Provide the [X, Y] coordinate of the cell's center where the given text is located.  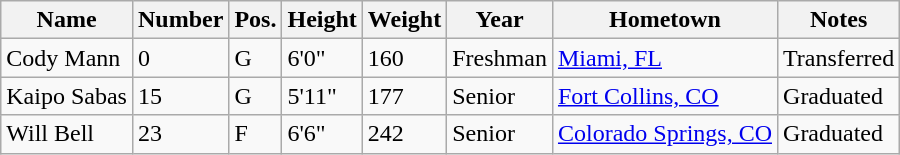
Freshman [500, 58]
Year [500, 20]
Height [322, 20]
Transferred [839, 58]
Fort Collins, CO [664, 96]
Weight [404, 20]
Kaipo Sabas [67, 96]
Pos. [256, 20]
15 [180, 96]
Will Bell [67, 134]
Cody Mann [67, 58]
5'11" [322, 96]
177 [404, 96]
23 [180, 134]
Notes [839, 20]
242 [404, 134]
Number [180, 20]
0 [180, 58]
Hometown [664, 20]
Colorado Springs, CO [664, 134]
Name [67, 20]
6'0" [322, 58]
160 [404, 58]
F [256, 134]
Miami, FL [664, 58]
6'6" [322, 134]
